Locate the cell with the specified text and output its (x, y) center coordinate. 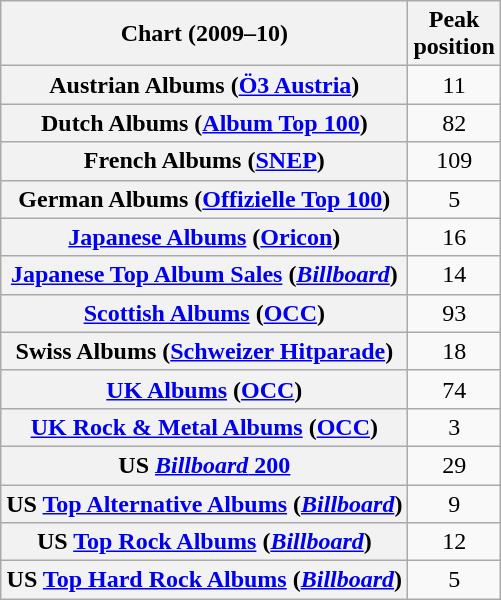
9 (454, 503)
29 (454, 465)
16 (454, 237)
82 (454, 123)
US Billboard 200 (204, 465)
Dutch Albums (Album Top 100) (204, 123)
Austrian Albums (Ö3 Austria) (204, 85)
93 (454, 313)
US Top Hard Rock Albums (Billboard) (204, 580)
French Albums (SNEP) (204, 161)
US Top Alternative Albums (Billboard) (204, 503)
UK Rock & Metal Albums (OCC) (204, 427)
German Albums (Offizielle Top 100) (204, 199)
14 (454, 275)
3 (454, 427)
Scottish Albums (OCC) (204, 313)
Japanese Top Album Sales (Billboard) (204, 275)
74 (454, 389)
11 (454, 85)
Peakposition (454, 34)
Japanese Albums (Oricon) (204, 237)
Swiss Albums (Schweizer Hitparade) (204, 351)
UK Albums (OCC) (204, 389)
12 (454, 542)
US Top Rock Albums (Billboard) (204, 542)
109 (454, 161)
18 (454, 351)
Chart (2009–10) (204, 34)
